Provide the (x, y) coordinate of the cell's center where the given text is located.  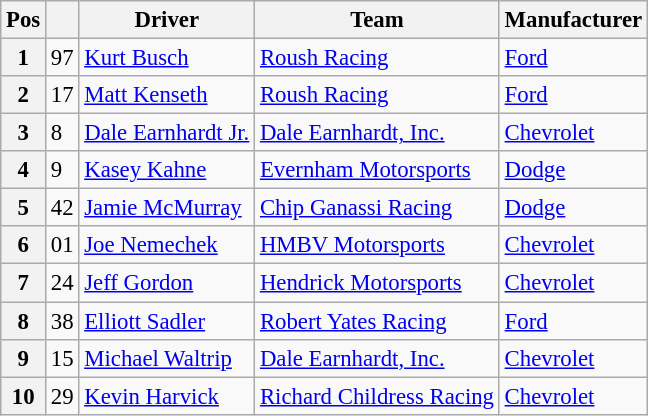
5 (24, 208)
97 (62, 58)
Elliott Sadler (167, 321)
6 (24, 245)
10 (24, 396)
01 (62, 245)
HMBV Motorsports (378, 245)
Hendrick Motorsports (378, 283)
24 (62, 283)
1 (24, 58)
Kasey Kahne (167, 170)
7 (24, 283)
Jeff Gordon (167, 283)
Kevin Harvick (167, 396)
Jamie McMurray (167, 208)
42 (62, 208)
Dale Earnhardt Jr. (167, 133)
Kurt Busch (167, 58)
Evernham Motorsports (378, 170)
Chip Ganassi Racing (378, 208)
17 (62, 95)
29 (62, 396)
38 (62, 321)
Richard Childress Racing (378, 396)
Joe Nemechek (167, 245)
Pos (24, 20)
Manufacturer (573, 20)
4 (24, 170)
Matt Kenseth (167, 95)
Michael Waltrip (167, 358)
2 (24, 95)
15 (62, 358)
3 (24, 133)
Robert Yates Racing (378, 321)
Driver (167, 20)
Team (378, 20)
